Pinpoint the cell where the given text exists, returning its (x, y) midpoint coordinate. 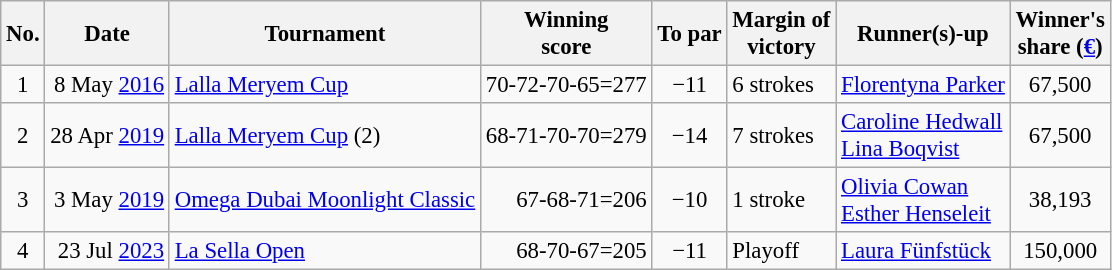
68-70-67=205 (567, 251)
To par (690, 34)
1 (23, 85)
23 Jul 2023 (107, 251)
Omega Dubai Moonlight Classic (324, 200)
Laura Fünfstück (923, 251)
7 strokes (782, 136)
Margin ofvictory (782, 34)
3 May 2019 (107, 200)
Lalla Meryem Cup (2) (324, 136)
Olivia Cowan Esther Henseleit (923, 200)
67-68-71=206 (567, 200)
Tournament (324, 34)
28 Apr 2019 (107, 136)
No. (23, 34)
Winningscore (567, 34)
Winner'sshare (€) (1060, 34)
38,193 (1060, 200)
8 May 2016 (107, 85)
68-71-70-70=279 (567, 136)
1 stroke (782, 200)
6 strokes (782, 85)
−10 (690, 200)
Date (107, 34)
3 (23, 200)
70-72-70-65=277 (567, 85)
−14 (690, 136)
2 (23, 136)
Caroline Hedwall Lina Boqvist (923, 136)
4 (23, 251)
Playoff (782, 251)
Runner(s)-up (923, 34)
150,000 (1060, 251)
La Sella Open (324, 251)
Lalla Meryem Cup (324, 85)
Florentyna Parker (923, 85)
